Extract the [x, y] coordinate from the center of the cell holding the provided text.  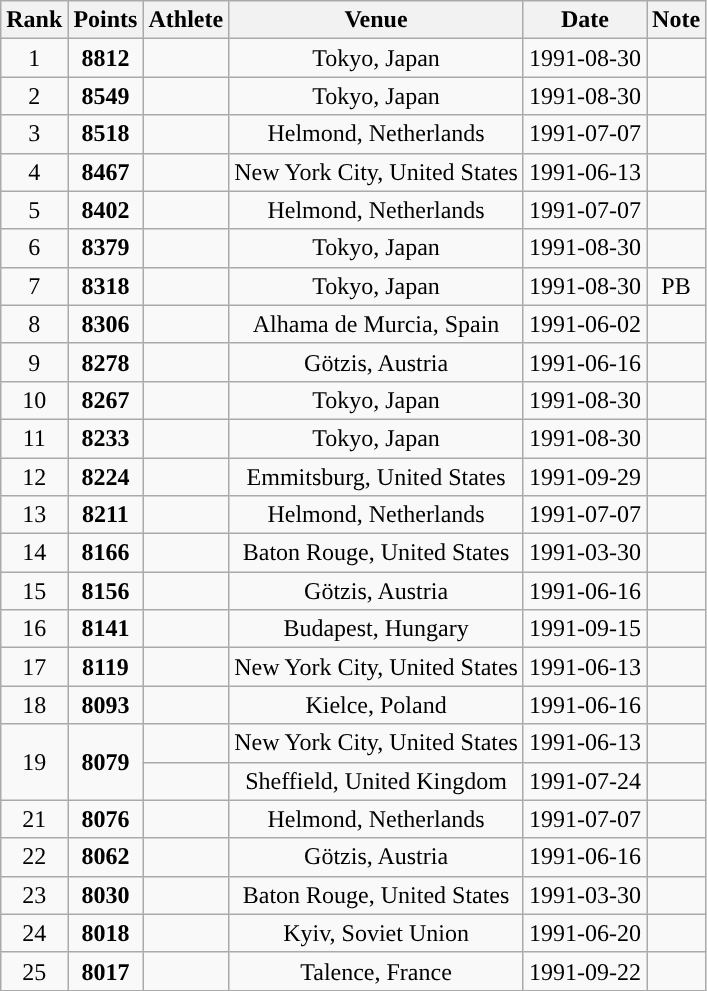
9 [34, 362]
8030 [106, 895]
Kielce, Poland [376, 705]
17 [34, 667]
8306 [106, 324]
1991-07-24 [584, 781]
2 [34, 96]
Kyiv, Soviet Union [376, 933]
Budapest, Hungary [376, 629]
5 [34, 210]
23 [34, 895]
8018 [106, 933]
Alhama de Murcia, Spain [376, 324]
4 [34, 172]
8166 [106, 553]
19 [34, 762]
1 [34, 58]
8079 [106, 762]
Athlete [186, 20]
12 [34, 477]
Venue [376, 20]
8379 [106, 248]
8211 [106, 515]
8224 [106, 477]
7 [34, 286]
8076 [106, 819]
1991-06-02 [584, 324]
1991-09-22 [584, 971]
Talence, France [376, 971]
24 [34, 933]
14 [34, 553]
8017 [106, 971]
10 [34, 400]
8233 [106, 438]
Rank [34, 20]
8062 [106, 857]
Note [676, 20]
1991-06-20 [584, 933]
8093 [106, 705]
16 [34, 629]
8156 [106, 591]
21 [34, 819]
1991-09-15 [584, 629]
Emmitsburg, United States [376, 477]
8467 [106, 172]
22 [34, 857]
8318 [106, 286]
25 [34, 971]
8 [34, 324]
PB [676, 286]
8402 [106, 210]
8549 [106, 96]
8267 [106, 400]
8141 [106, 629]
8812 [106, 58]
8119 [106, 667]
3 [34, 134]
11 [34, 438]
13 [34, 515]
18 [34, 705]
Points [106, 20]
6 [34, 248]
8278 [106, 362]
8518 [106, 134]
Date [584, 20]
15 [34, 591]
1991-09-29 [584, 477]
Sheffield, United Kingdom [376, 781]
